Identify which cell holds the provided text, then report its [X, Y] central coordinate. 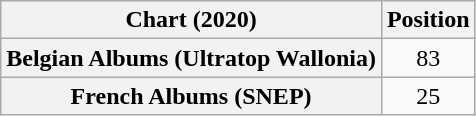
Chart (2020) [192, 20]
25 [428, 96]
French Albums (SNEP) [192, 96]
83 [428, 58]
Belgian Albums (Ultratop Wallonia) [192, 58]
Position [428, 20]
